Find where the given text appears and provide that cell's center as [x, y] coordinate. 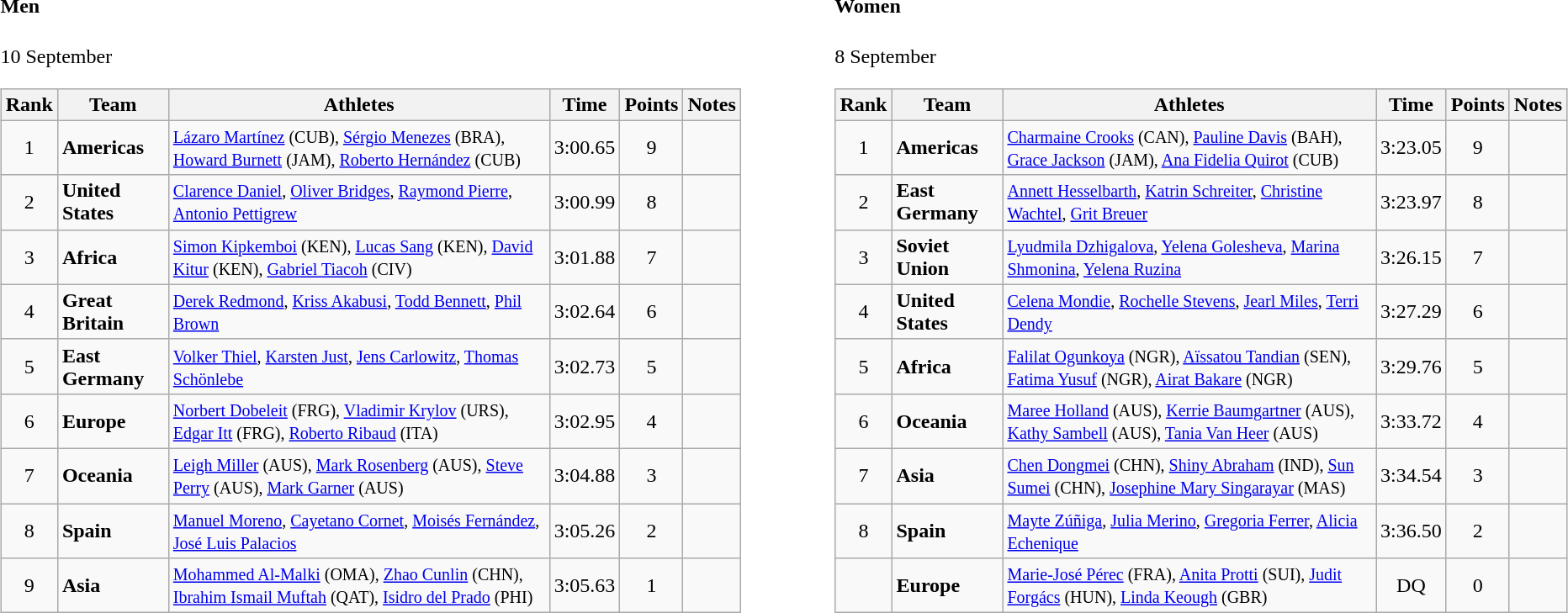
Great Britain [113, 311]
3:04.88 [585, 476]
Maree Holland (AUS), Kerrie Baumgartner (AUS), Kathy Sambell (AUS), Tania Van Heer (AUS) [1189, 420]
Leigh Miller (AUS), Mark Rosenberg (AUS), Steve Perry (AUS), Mark Garner (AUS) [358, 476]
Soviet Union [947, 257]
3:05.63 [585, 585]
Falilat Ogunkoya (NGR), Aïssatou Tandian (SEN), Fatima Yusuf (NGR), Airat Bakare (NGR) [1189, 367]
Charmaine Crooks (CAN), Pauline Davis (BAH), Grace Jackson (JAM), Ana Fidelia Quirot (CUB) [1189, 148]
Mohammed Al-Malki (OMA), Zhao Cunlin (CHN), Ibrahim Ismail Muftah (QAT), Isidro del Prado (PHI) [358, 585]
Manuel Moreno, Cayetano Cornet, Moisés Fernández, José Luis Palacios [358, 531]
3:26.15 [1412, 257]
3:33.72 [1412, 420]
3:02.64 [585, 311]
Norbert Dobeleit (FRG), Vladimir Krylov (URS), Edgar Itt (FRG), Roberto Ribaud (ITA) [358, 420]
Clarence Daniel, Oliver Bridges, Raymond Pierre, Antonio Pettigrew [358, 202]
Marie-José Pérec (FRA), Anita Protti (SUI), Judit Forgács (HUN), Linda Keough (GBR) [1189, 585]
3:27.29 [1412, 311]
3:00.99 [585, 202]
Celena Mondie, Rochelle Stevens, Jearl Miles, Terri Dendy [1189, 311]
3:01.88 [585, 257]
Derek Redmond, Kriss Akabusi, Todd Bennett, Phil Brown [358, 311]
Chen Dongmei (CHN), Shiny Abraham (IND), Sun Sumei (CHN), Josephine Mary Singarayar (MAS) [1189, 476]
3:34.54 [1412, 476]
3:23.05 [1412, 148]
3:05.26 [585, 531]
3:23.97 [1412, 202]
Volker Thiel, Karsten Just, Jens Carlowitz, Thomas Schönlebe [358, 367]
Simon Kipkemboi (KEN), Lucas Sang (KEN), David Kitur (KEN), Gabriel Tiacoh (CIV) [358, 257]
3:02.95 [585, 420]
3:36.50 [1412, 531]
Mayte Zúñiga, Julia Merino, Gregoria Ferrer, Alicia Echenique [1189, 531]
3:29.76 [1412, 367]
Annett Hesselbarth, Katrin Schreiter, Christine Wachtel, Grit Breuer [1189, 202]
0 [1477, 585]
DQ [1412, 585]
Lyudmila Dzhigalova, Yelena Golesheva, Marina Shmonina, Yelena Ruzina [1189, 257]
3:00.65 [585, 148]
3:02.73 [585, 367]
Lázaro Martínez (CUB), Sérgio Menezes (BRA), Howard Burnett (JAM), Roberto Hernández (CUB) [358, 148]
